Scan for the cell matching the given text and deliver its [x, y] coordinate at center. 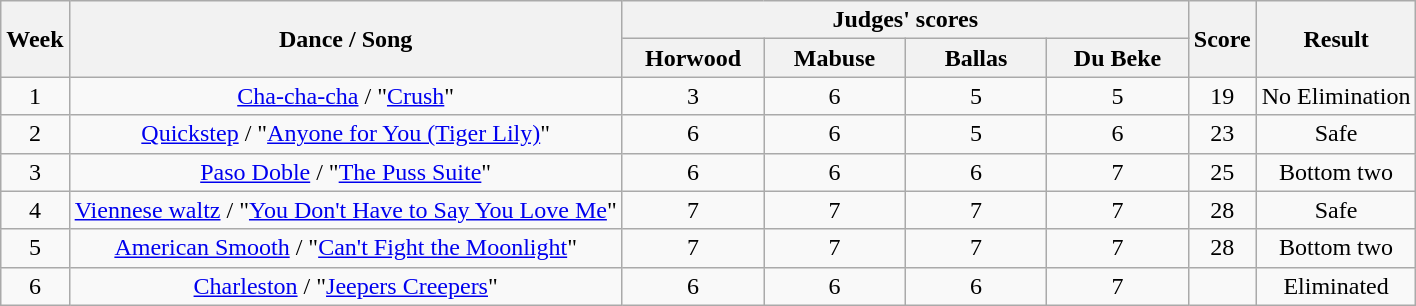
Mabuse [835, 58]
No Elimination [1336, 96]
Judges' scores [905, 20]
Charleston / "Jeepers Creepers" [346, 286]
23 [1222, 134]
Week [35, 39]
2 [35, 134]
Cha-cha-cha / "Crush" [346, 96]
19 [1222, 96]
25 [1222, 172]
Viennese waltz / "You Don't Have to Say You Love Me" [346, 210]
4 [35, 210]
Dance / Song [346, 39]
Quickstep / "Anyone for You (Tiger Lily)" [346, 134]
1 [35, 96]
Result [1336, 39]
Ballas [976, 58]
Du Beke [1118, 58]
Horwood [693, 58]
Score [1222, 39]
American Smooth / "Can't Fight the Moonlight" [346, 248]
Paso Doble / "The Puss Suite" [346, 172]
Eliminated [1336, 286]
